Return (x, y) of the center of cell containing provided text 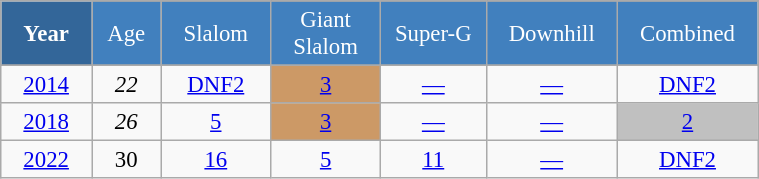
2022 (46, 160)
16 (216, 160)
2014 (46, 85)
Combined (687, 34)
Super-G (434, 34)
2 (687, 122)
22 (126, 85)
Age (126, 34)
30 (126, 160)
GiantSlalom (326, 34)
Slalom (216, 34)
26 (126, 122)
11 (434, 160)
2018 (46, 122)
Downhill (552, 34)
Year (46, 34)
